Locate the cell with the specified text and output its (x, y) center coordinate. 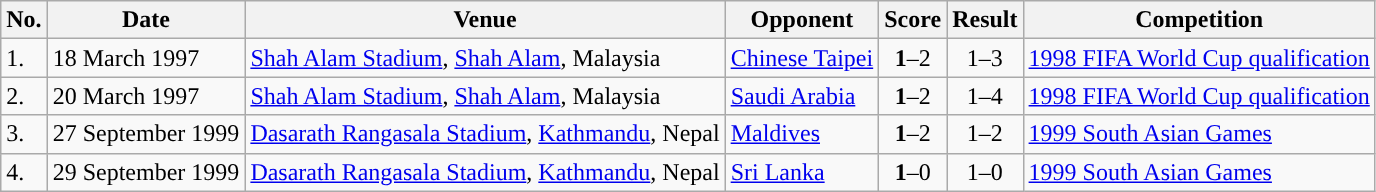
Saudi Arabia (802, 96)
1–3 (985, 58)
1. (24, 58)
2. (24, 96)
4. (24, 172)
3. (24, 134)
Date (146, 20)
Competition (1199, 20)
Result (985, 20)
27 September 1999 (146, 134)
No. (24, 20)
Chinese Taipei (802, 58)
20 March 1997 (146, 96)
Opponent (802, 20)
29 September 1999 (146, 172)
Score (913, 20)
Venue (485, 20)
18 March 1997 (146, 58)
1–4 (985, 96)
Sri Lanka (802, 172)
Maldives (802, 134)
